Provide the (X, Y) coordinate of the cell's center where the given text is located.  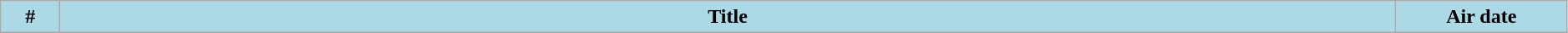
# (30, 17)
Title (728, 17)
Air date (1481, 17)
